From the cell containing the given text, extract its center point as (x, y) coordinate. 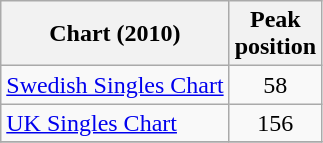
Peakposition (275, 34)
58 (275, 85)
UK Singles Chart (115, 123)
Chart (2010) (115, 34)
156 (275, 123)
Swedish Singles Chart (115, 85)
